From the cell containing the given text, extract its center point as (x, y) coordinate. 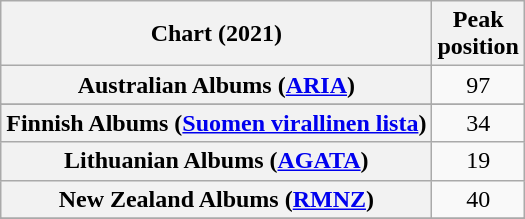
Peakposition (478, 34)
Chart (2021) (216, 34)
19 (478, 161)
34 (478, 123)
Australian Albums (ARIA) (216, 85)
Finnish Albums (Suomen virallinen lista) (216, 123)
Lithuanian Albums (AGATA) (216, 161)
40 (478, 199)
97 (478, 85)
New Zealand Albums (RMNZ) (216, 199)
